Provide the (X, Y) coordinate of the cell's center where the given text is located.  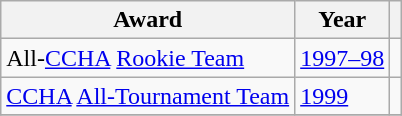
All-CCHA Rookie Team (148, 58)
1997–98 (342, 58)
CCHA All-Tournament Team (148, 96)
Year (342, 20)
Award (148, 20)
1999 (342, 96)
